For the text-containing cell, return its midpoint in [X, Y] coordinate format. 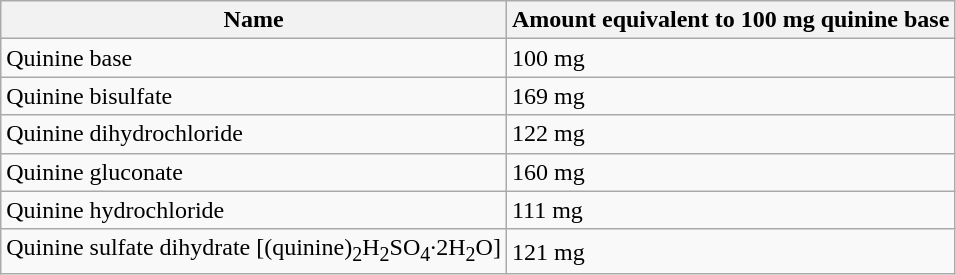
Quinine gluconate [254, 172]
Quinine dihydrochloride [254, 134]
169 mg [730, 96]
121 mg [730, 251]
Quinine sulfate dihydrate [(quinine)2H2SO4∙2H2O] [254, 251]
160 mg [730, 172]
111 mg [730, 210]
100 mg [730, 58]
Quinine base [254, 58]
Quinine bisulfate [254, 96]
Name [254, 20]
Quinine hydrochloride [254, 210]
122 mg [730, 134]
Amount equivalent to 100 mg quinine base [730, 20]
